For the text-containing cell, return its midpoint in [X, Y] coordinate format. 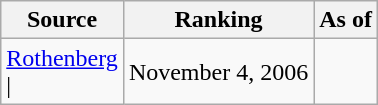
November 4, 2006 [218, 72]
As of [346, 20]
Rothenberg| [62, 72]
Source [62, 20]
Ranking [218, 20]
